Return [x, y] of the center of cell containing provided text 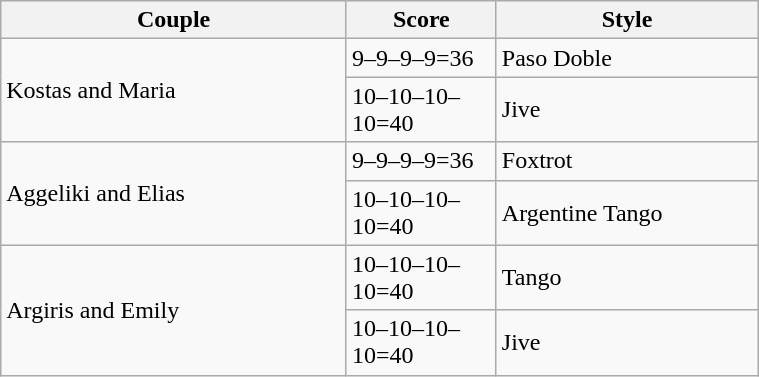
Score [421, 20]
Argentine Tango [626, 212]
Aggeliki and Elias [174, 194]
Couple [174, 20]
Argiris and Emily [174, 310]
Style [626, 20]
Kostas and Maria [174, 90]
Paso Doble [626, 58]
Tango [626, 278]
Foxtrot [626, 161]
